Scan for the cell matching the given text and deliver its [X, Y] coordinate at center. 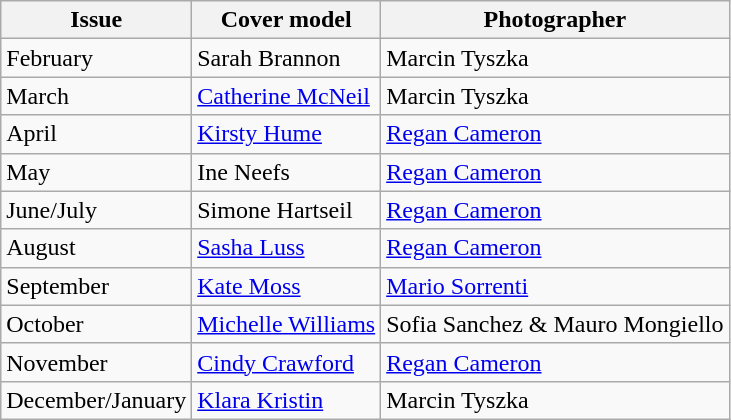
September [96, 286]
November [96, 362]
February [96, 58]
Photographer [555, 20]
Kate Moss [286, 286]
Mario Sorrenti [555, 286]
Cindy Crawford [286, 362]
October [96, 324]
Sasha Luss [286, 248]
June/July [96, 210]
August [96, 248]
Michelle Williams [286, 324]
Cover model [286, 20]
March [96, 96]
May [96, 172]
Issue [96, 20]
Klara Kristin [286, 400]
Sarah Brannon [286, 58]
Kirsty Hume [286, 134]
Catherine McNeil [286, 96]
December/January [96, 400]
Sofia Sanchez & Mauro Mongiello [555, 324]
Simone Hartseil [286, 210]
Ine Neefs [286, 172]
April [96, 134]
